Detect which cell encompasses the target text, then output its (X, Y) center coordinate. 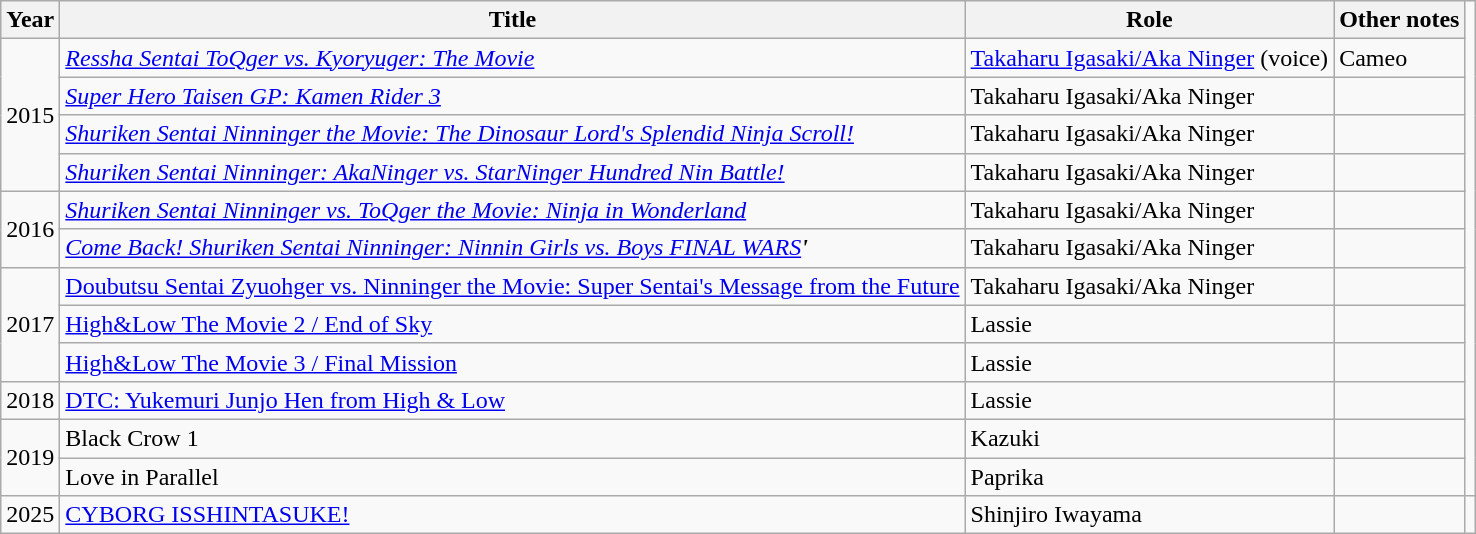
Shuriken Sentai Ninninger: AkaNinger vs. StarNinger Hundred Nin Battle! (512, 172)
Super Hero Taisen GP: Kamen Rider 3 (512, 96)
CYBORG ISSHINTASUKE! (512, 515)
Paprika (1150, 477)
Other notes (1400, 20)
Cameo (1400, 58)
2015 (30, 115)
2016 (30, 229)
Love in Parallel (512, 477)
Ressha Sentai ToQger vs. Kyoryuger: The Movie (512, 58)
Title (512, 20)
2018 (30, 400)
High&Low The Movie 3 / Final Mission (512, 362)
Come Back! Shuriken Sentai Ninninger: Ninnin Girls vs. Boys FINAL WARS' (512, 248)
Takaharu Igasaki/Aka Ninger (voice) (1150, 58)
2017 (30, 324)
Role (1150, 20)
High&Low The Movie 2 / End of Sky (512, 324)
2025 (30, 515)
Doubutsu Sentai Zyuohger vs. Ninninger the Movie: Super Sentai's Message from the Future (512, 286)
Shuriken Sentai Ninninger the Movie: The Dinosaur Lord's Splendid Ninja Scroll! (512, 134)
Kazuki (1150, 438)
Shinjiro Iwayama (1150, 515)
Shuriken Sentai Ninninger vs. ToQger the Movie: Ninja in Wonderland (512, 210)
Year (30, 20)
DTC: Yukemuri Junjo Hen from High & Low (512, 400)
2019 (30, 457)
Black Crow 1 (512, 438)
